Identify which cell holds the provided text, then report its (x, y) central coordinate. 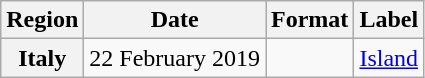
Format (310, 20)
Date (175, 20)
Island (389, 58)
Italy (42, 58)
Label (389, 20)
22 February 2019 (175, 58)
Region (42, 20)
